Find where the given text appears and provide that cell's center as (X, Y) coordinate. 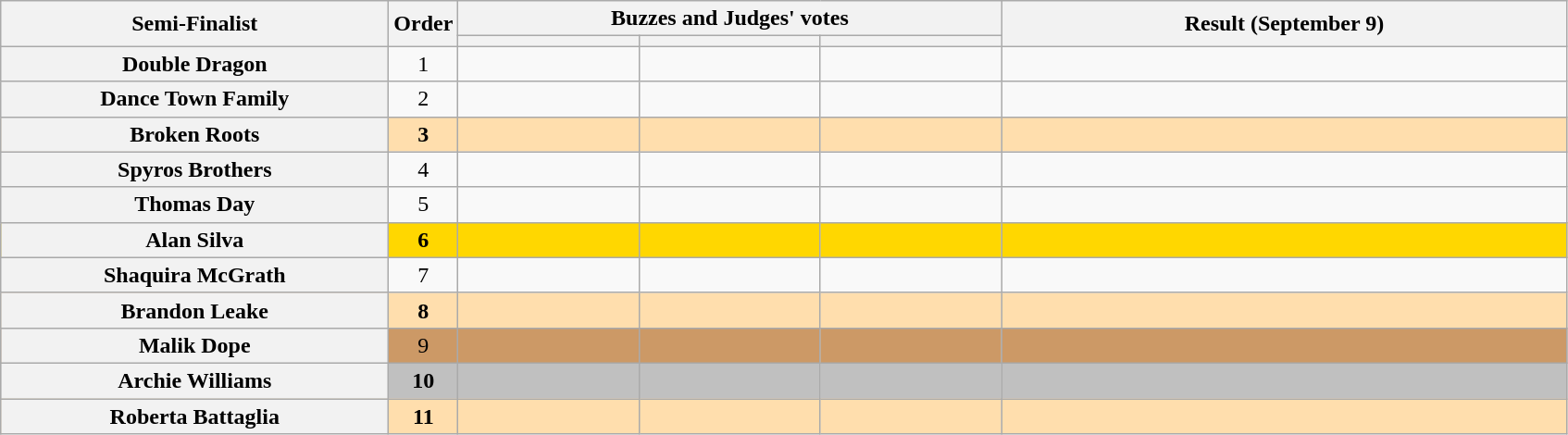
Semi-Finalist (194, 24)
8 (424, 310)
5 (424, 205)
Order (424, 24)
Broken Roots (194, 134)
Thomas Day (194, 205)
6 (424, 240)
Shaquira McGrath (194, 275)
10 (424, 380)
Roberta Battaglia (194, 416)
Archie Williams (194, 380)
3 (424, 134)
2 (424, 99)
Brandon Leake (194, 310)
Double Dragon (194, 64)
1 (424, 64)
9 (424, 345)
Buzzes and Judges' votes (729, 19)
Malik Dope (194, 345)
4 (424, 169)
7 (424, 275)
Spyros Brothers (194, 169)
Dance Town Family (194, 99)
Result (September 9) (1285, 24)
11 (424, 416)
Alan Silva (194, 240)
